Determine the [X, Y] coordinate at the center of the cell enclosing the given text.  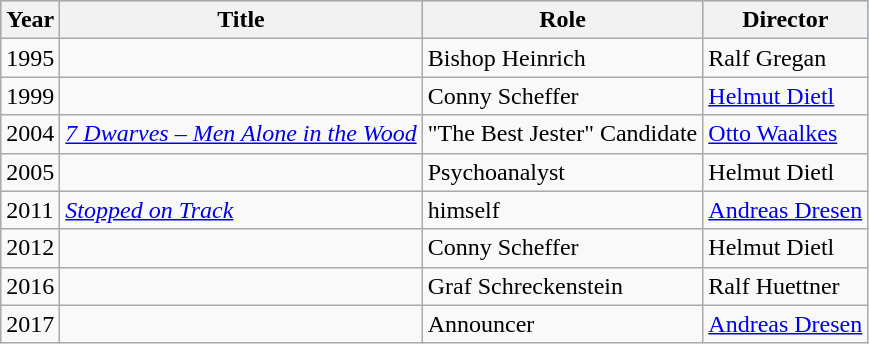
Announcer [562, 324]
2012 [30, 248]
2017 [30, 324]
Title [241, 20]
Ralf Gregan [786, 58]
Role [562, 20]
7 Dwarves – Men Alone in the Wood [241, 134]
1999 [30, 96]
Director [786, 20]
2005 [30, 172]
2016 [30, 286]
Stopped on Track [241, 210]
Bishop Heinrich [562, 58]
himself [562, 210]
Year [30, 20]
2004 [30, 134]
Graf Schreckenstein [562, 286]
Ralf Huettner [786, 286]
"The Best Jester" Candidate [562, 134]
Psychoanalyst [562, 172]
1995 [30, 58]
Otto Waalkes [786, 134]
2011 [30, 210]
